From the cell containing the given text, extract its center point as [X, Y] coordinate. 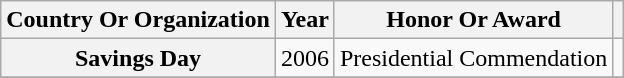
Savings Day [138, 58]
2006 [304, 58]
Year [304, 20]
Country Or Organization [138, 20]
Presidential Commendation [473, 58]
Honor Or Award [473, 20]
